Scan for the cell matching the given text and deliver its [X, Y] coordinate at center. 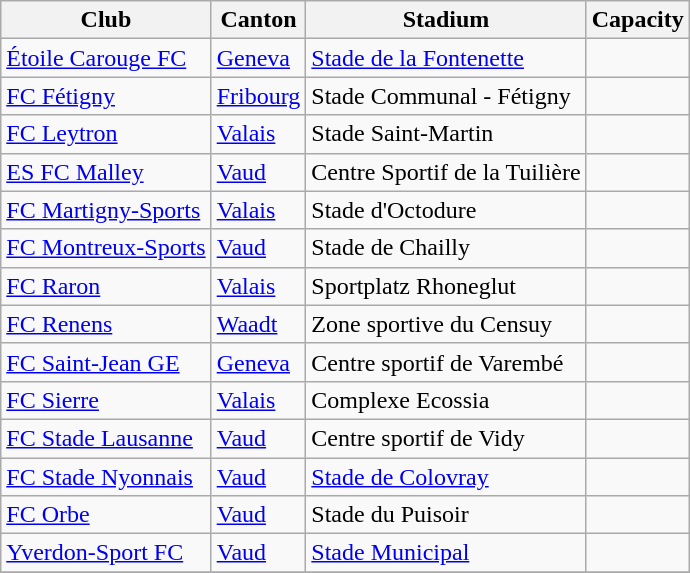
Centre sportif de Varembé [446, 362]
FC Orbe [106, 515]
Fribourg [258, 96]
FC Montreux-Sports [106, 248]
Stade du Puisoir [446, 515]
Stade Communal - Fétigny [446, 96]
FC Martigny-Sports [106, 210]
FC Raron [106, 286]
Capacity [638, 20]
Stade d'Octodure [446, 210]
Waadt [258, 324]
Stade de la Fontenette [446, 58]
FC Sierre [106, 400]
Stade Saint-Martin [446, 134]
FC Stade Nyonnais [106, 477]
Centre sportif de Vidy [446, 438]
Yverdon-Sport FC [106, 553]
Stade Municipal [446, 553]
FC Stade Lausanne [106, 438]
Étoile Carouge FC [106, 58]
Zone sportive du Censuy [446, 324]
FC Fétigny [106, 96]
Sportplatz Rhoneglut [446, 286]
Complexe Ecossia [446, 400]
Stade de Chailly [446, 248]
FC Leytron [106, 134]
Stade de Colovray [446, 477]
Club [106, 20]
ES FC Malley [106, 172]
FC Saint-Jean GE [106, 362]
FC Renens [106, 324]
Canton [258, 20]
Stadium [446, 20]
Centre Sportif de la Tuilière [446, 172]
